Detect which cell encompasses the target text, then output its (x, y) center coordinate. 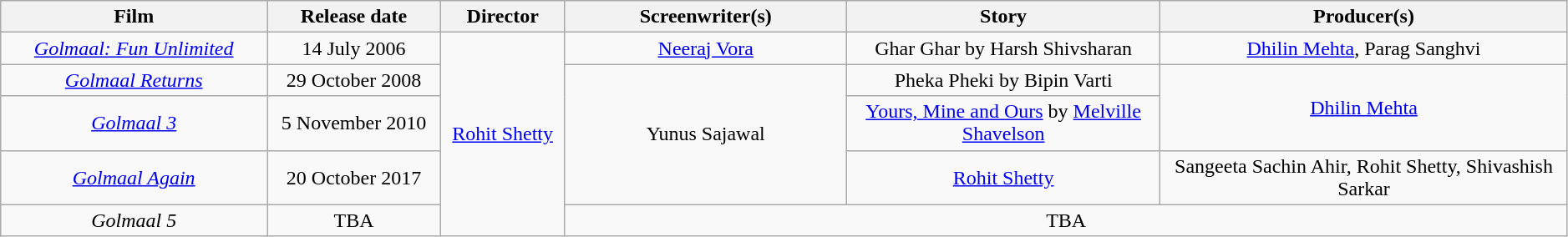
Golmaal: Fun Unlimited (134, 48)
Director (503, 17)
14 July 2006 (354, 48)
5 November 2010 (354, 124)
Screenwriter(s) (706, 17)
Neeraj Vora (706, 48)
20 October 2017 (354, 177)
Golmaal Again (134, 177)
Golmaal Returns (134, 80)
Golmaal 3 (134, 124)
Dhilin Mehta, Parag Sanghvi (1364, 48)
29 October 2008 (354, 80)
Producer(s) (1364, 17)
Pheka Pheki by Bipin Varti (1004, 80)
Dhilin Mehta (1364, 107)
Golmaal 5 (134, 220)
Yours, Mine and Ours by Melville Shavelson (1004, 124)
Release date (354, 17)
Film (134, 17)
Sangeeta Sachin Ahir, Rohit Shetty, Shivashish Sarkar (1364, 177)
Ghar Ghar by Harsh Shivsharan (1004, 48)
Story (1004, 17)
Yunus Sajawal (706, 134)
